Output the (x, y) coordinate of the center of the cell containing the given text.  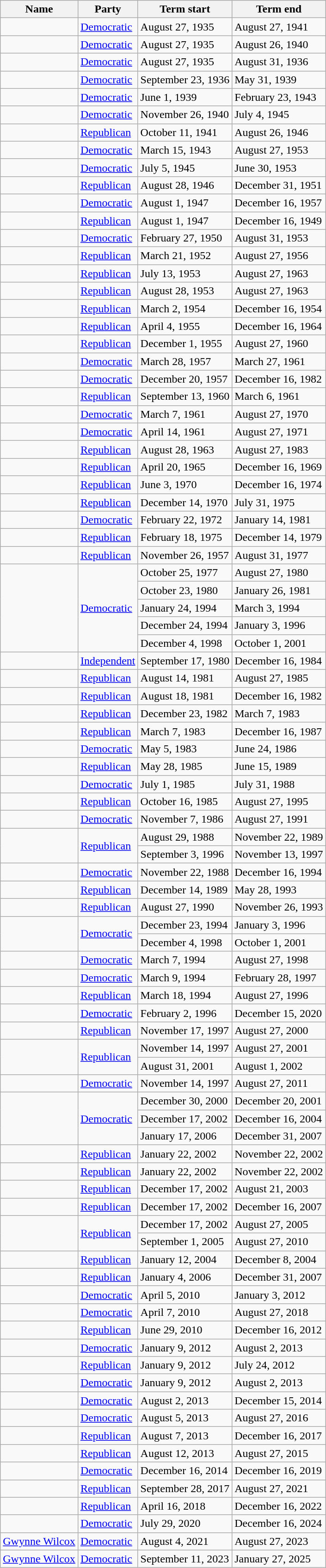
July 13, 1953 (185, 273)
March 18, 1994 (185, 995)
January 27, 2025 (279, 1559)
December 1, 1955 (185, 344)
January 14, 1981 (279, 520)
August 27, 1956 (279, 256)
December 15, 2014 (279, 1401)
Party (108, 9)
August 26, 1946 (279, 132)
December 30, 2000 (185, 1101)
August 21, 2003 (279, 1189)
August 27, 1996 (279, 995)
August 29, 1988 (185, 837)
May 31, 1939 (279, 80)
August 31, 1977 (279, 555)
August 27, 2001 (279, 1048)
August 18, 1981 (185, 696)
January 3, 2012 (279, 1295)
September 3, 1996 (185, 855)
August 27, 2011 (279, 1084)
July 5, 1945 (185, 167)
May 28, 1993 (279, 890)
December 15, 2020 (279, 1013)
August 31, 1953 (279, 238)
November 17, 1997 (185, 1030)
March 15, 1943 (185, 150)
March 21, 1952 (185, 256)
August 27, 1998 (279, 960)
August 4, 2021 (185, 1541)
December 16, 1954 (279, 309)
December 20, 1957 (185, 379)
November 26, 1957 (185, 555)
August 27, 2015 (279, 1453)
August 27, 2021 (279, 1488)
October 11, 1941 (185, 132)
July 31, 1988 (279, 784)
December 16, 2007 (279, 1207)
January 24, 1994 (185, 608)
October 23, 1980 (185, 590)
July 31, 1975 (279, 502)
April 14, 1961 (185, 432)
November 22, 1988 (185, 872)
March 6, 1961 (279, 397)
May 28, 1985 (185, 766)
December 23, 1994 (185, 925)
December 16, 1974 (279, 484)
September 23, 1936 (185, 80)
August 27, 1971 (279, 432)
August 26, 1940 (279, 44)
June 30, 1953 (279, 167)
December 31, 1951 (279, 185)
December 23, 1982 (185, 713)
March 27, 1961 (279, 361)
August 27, 1990 (185, 907)
November 7, 1986 (185, 819)
August 31, 1936 (279, 62)
December 16, 2017 (279, 1436)
July 29, 2020 (185, 1524)
Term end (279, 9)
August 27, 1953 (279, 150)
August 1, 2002 (279, 1066)
August 27, 1995 (279, 802)
August 27, 2005 (279, 1224)
September 17, 1980 (185, 661)
July 4, 1945 (279, 115)
August 27, 2000 (279, 1030)
August 28, 1946 (185, 185)
July 1, 1985 (185, 784)
October 25, 1977 (185, 573)
April 20, 1965 (185, 467)
February 22, 1972 (185, 520)
August 27, 1980 (279, 573)
November 26, 1993 (279, 907)
June 24, 1986 (279, 749)
February 23, 1943 (279, 97)
March 3, 1994 (279, 608)
August 27, 1985 (279, 678)
January 26, 1981 (279, 590)
December 16, 2012 (279, 1330)
April 4, 1955 (185, 326)
September 1, 2005 (185, 1242)
April 7, 2010 (185, 1312)
December 14, 1979 (279, 538)
December 16, 1969 (279, 467)
August 27, 2010 (279, 1242)
October 16, 1985 (185, 802)
December 16, 2014 (185, 1471)
August 27, 1960 (279, 344)
August 5, 2013 (185, 1418)
September 28, 2017 (185, 1488)
December 14, 1970 (185, 502)
March 28, 1957 (185, 361)
August 27, 2023 (279, 1541)
August 27, 1970 (279, 414)
December 16, 2024 (279, 1524)
December 16, 1964 (279, 326)
September 13, 1960 (185, 397)
December 20, 2001 (279, 1101)
August 27, 1941 (279, 27)
February 28, 1997 (279, 978)
September 11, 2023 (185, 1559)
August 27, 1983 (279, 449)
August 27, 2016 (279, 1418)
April 5, 2010 (185, 1295)
August 28, 1963 (185, 449)
January 12, 2004 (185, 1259)
December 16, 2019 (279, 1471)
Independent (108, 661)
August 27, 1991 (279, 819)
December 24, 1994 (185, 626)
February 2, 1996 (185, 1013)
April 16, 2018 (185, 1506)
August 7, 2013 (185, 1436)
December 16, 2004 (279, 1119)
March 7, 1994 (185, 960)
March 2, 1954 (185, 309)
June 3, 1970 (185, 484)
August 28, 1953 (185, 291)
November 26, 1940 (185, 115)
December 8, 2004 (279, 1259)
Name (39, 9)
February 18, 1975 (185, 538)
August 27, 2018 (279, 1312)
December 16, 1987 (279, 731)
June 1, 1939 (185, 97)
November 13, 1997 (279, 855)
August 14, 1981 (185, 678)
March 9, 1994 (185, 978)
December 16, 1949 (279, 221)
July 24, 2012 (279, 1365)
February 27, 1950 (185, 238)
December 14, 1989 (185, 890)
May 5, 1983 (185, 749)
June 29, 2010 (185, 1330)
January 4, 2006 (185, 1277)
December 16, 2022 (279, 1506)
March 7, 1961 (185, 414)
August 12, 2013 (185, 1453)
November 22, 1989 (279, 837)
Term start (185, 9)
August 31, 2001 (185, 1066)
December 16, 1957 (279, 203)
December 16, 1994 (279, 872)
December 16, 1984 (279, 661)
June 15, 1989 (279, 766)
January 17, 2006 (185, 1136)
